Scan for the cell matching the given text and deliver its [x, y] coordinate at center. 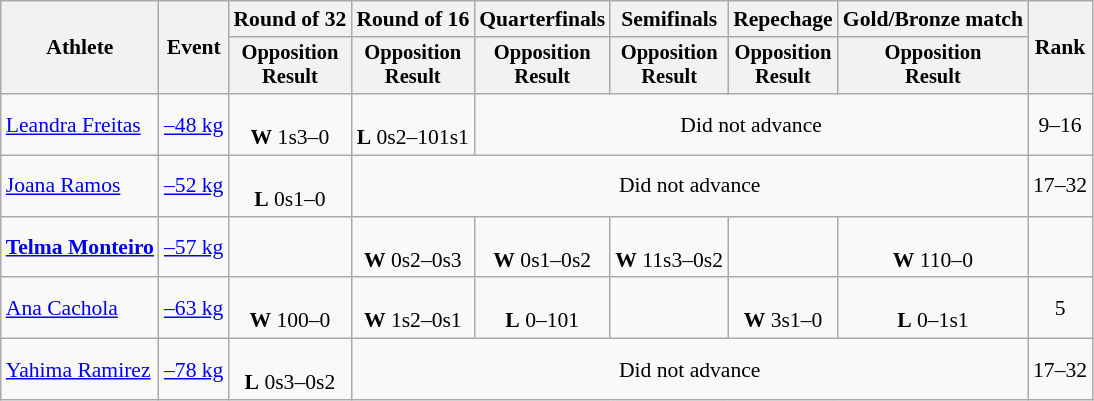
–57 kg [194, 248]
9–16 [1060, 124]
L 0s2–101s1 [412, 124]
W 11s3–0s2 [669, 248]
–48 kg [194, 124]
W 110–0 [933, 248]
W 0s2–0s3 [412, 248]
Athlete [80, 48]
–78 kg [194, 370]
Rank [1060, 48]
Semifinals [669, 19]
L 0s1–0 [290, 186]
L 0s3–0s2 [290, 370]
Telma Monteiro [80, 248]
–63 kg [194, 308]
W 1s3–0 [290, 124]
W 1s2–0s1 [412, 308]
Round of 32 [290, 19]
Repechage [783, 19]
L 0–1s1 [933, 308]
W 100–0 [290, 308]
Leandra Freitas [80, 124]
–52 kg [194, 186]
W 3s1–0 [783, 308]
Event [194, 48]
Ana Cachola [80, 308]
Yahima Ramirez [80, 370]
L 0–101 [542, 308]
5 [1060, 308]
Joana Ramos [80, 186]
W 0s1–0s2 [542, 248]
Quarterfinals [542, 19]
Gold/Bronze match [933, 19]
Round of 16 [412, 19]
